Pinpoint the cell where the given text exists, returning its (X, Y) midpoint coordinate. 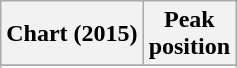
Chart (2015) (72, 34)
Peakposition (189, 34)
